Scan for the cell matching the given text and deliver its [x, y] coordinate at center. 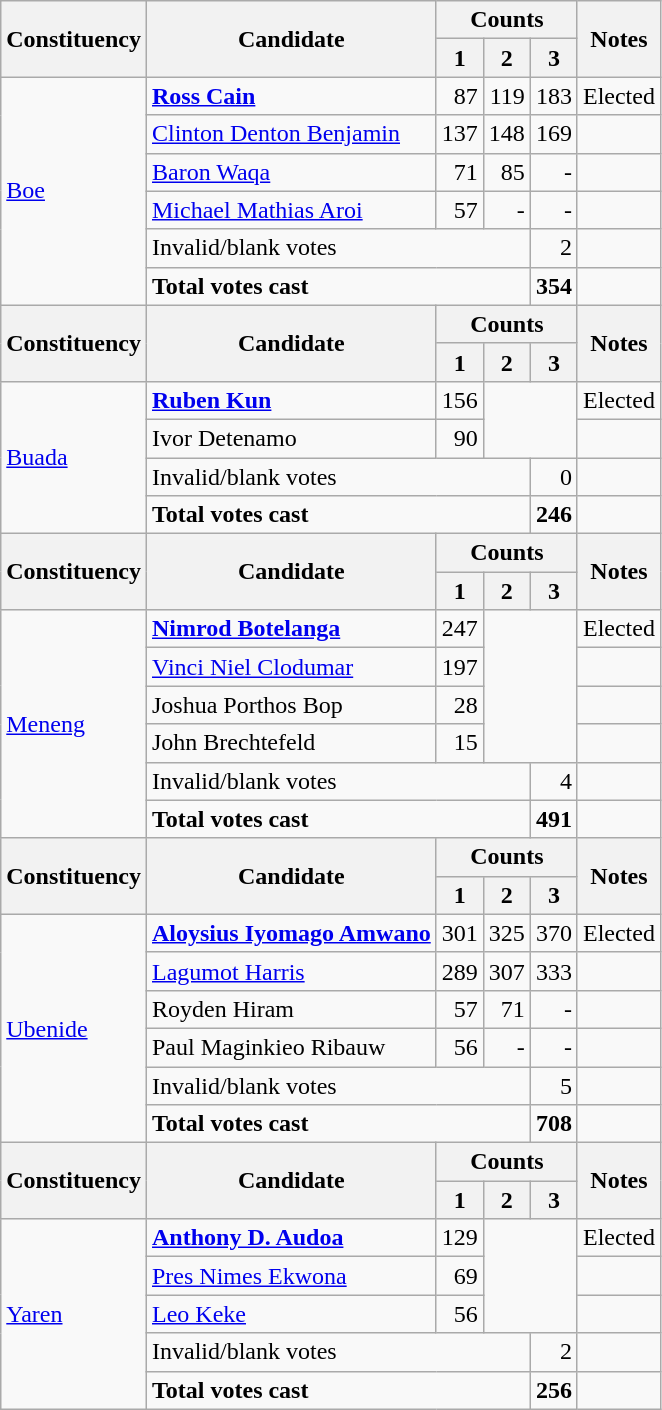
183 [554, 96]
Royden Hiram [291, 1009]
370 [554, 933]
Baron Waqa [291, 172]
169 [554, 134]
15 [460, 743]
333 [554, 971]
Yaren [74, 1314]
Boe [74, 191]
90 [460, 438]
Leo Keke [291, 1314]
Meneng [74, 724]
Ubenide [74, 1028]
Buada [74, 457]
Joshua Porthos Bop [291, 705]
Paul Maginkieo Ribauw [291, 1047]
Pres Nimes Ekwona [291, 1276]
708 [554, 1124]
Ivor Detenamo [291, 438]
Ross Cain [291, 96]
John Brechtefeld [291, 743]
Michael Mathias Aroi [291, 210]
4 [554, 781]
129 [460, 1238]
Vinci Niel Clodumar [291, 667]
354 [554, 286]
491 [554, 819]
307 [506, 971]
197 [460, 667]
Ruben Kun [291, 400]
5 [554, 1085]
Lagumot Harris [291, 971]
148 [506, 134]
156 [460, 400]
246 [554, 515]
256 [554, 1390]
301 [460, 933]
85 [506, 172]
325 [506, 933]
Nimrod Botelanga [291, 629]
28 [460, 705]
0 [554, 477]
Aloysius Iyomago Amwano [291, 933]
247 [460, 629]
119 [506, 96]
Anthony D. Audoa [291, 1238]
289 [460, 971]
Clinton Denton Benjamin [291, 134]
69 [460, 1276]
137 [460, 134]
87 [460, 96]
